Identify which cell holds the provided text, then report its (X, Y) central coordinate. 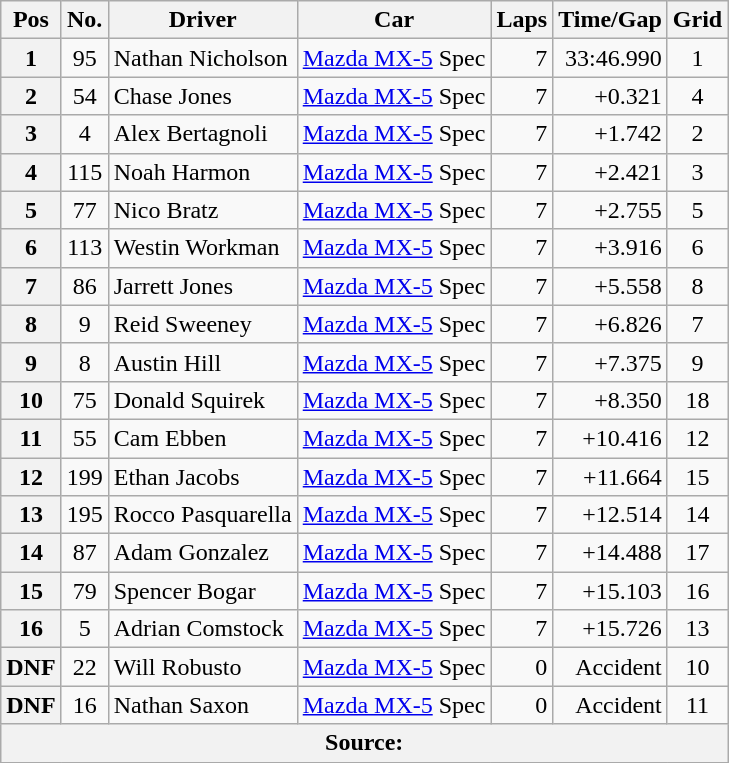
Ethan Jacobs (202, 477)
+1.742 (610, 134)
Car (394, 20)
Pos (31, 20)
86 (84, 286)
Austin Hill (202, 362)
+6.826 (610, 324)
+8.350 (610, 400)
+2.421 (610, 172)
17 (697, 553)
Adam Gonzalez (202, 553)
Will Robusto (202, 667)
No. (84, 20)
113 (84, 248)
Noah Harmon (202, 172)
87 (84, 553)
+15.726 (610, 629)
+11.664 (610, 477)
Nathan Nicholson (202, 58)
Chase Jones (202, 96)
Rocco Pasquarella (202, 515)
22 (84, 667)
+10.416 (610, 438)
95 (84, 58)
77 (84, 210)
Cam Ebben (202, 438)
Source: (364, 743)
75 (84, 400)
Spencer Bogar (202, 591)
+12.514 (610, 515)
+5.558 (610, 286)
Nico Bratz (202, 210)
+7.375 (610, 362)
+14.488 (610, 553)
33:46.990 (610, 58)
Donald Squirek (202, 400)
Grid (697, 20)
Nathan Saxon (202, 705)
115 (84, 172)
199 (84, 477)
195 (84, 515)
54 (84, 96)
Alex Bertagnoli (202, 134)
+15.103 (610, 591)
Westin Workman (202, 248)
+0.321 (610, 96)
+2.755 (610, 210)
55 (84, 438)
Adrian Comstock (202, 629)
Jarrett Jones (202, 286)
18 (697, 400)
Time/Gap (610, 20)
+3.916 (610, 248)
79 (84, 591)
Reid Sweeney (202, 324)
Driver (202, 20)
Laps (522, 20)
